Output the [X, Y] coordinate of the center of the cell containing the given text.  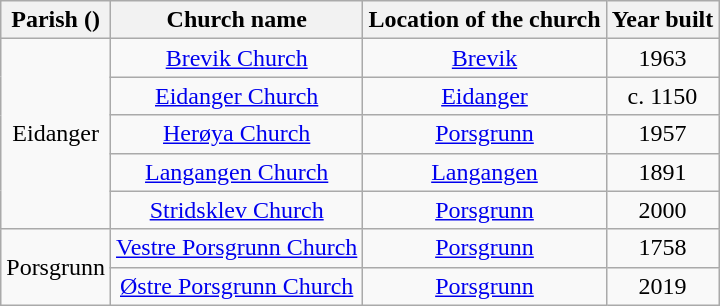
Vestre Porsgrunn Church [236, 248]
1957 [662, 134]
Church name [236, 20]
Østre Porsgrunn Church [236, 286]
Location of the church [484, 20]
Year built [662, 20]
Langangen [484, 172]
Brevik Church [236, 58]
Stridsklev Church [236, 210]
Herøya Church [236, 134]
Langangen Church [236, 172]
1963 [662, 58]
1758 [662, 248]
1891 [662, 172]
2019 [662, 286]
c. 1150 [662, 96]
Brevik [484, 58]
Parish () [56, 20]
Eidanger Church [236, 96]
2000 [662, 210]
